Return [x, y] of the center of cell containing provided text 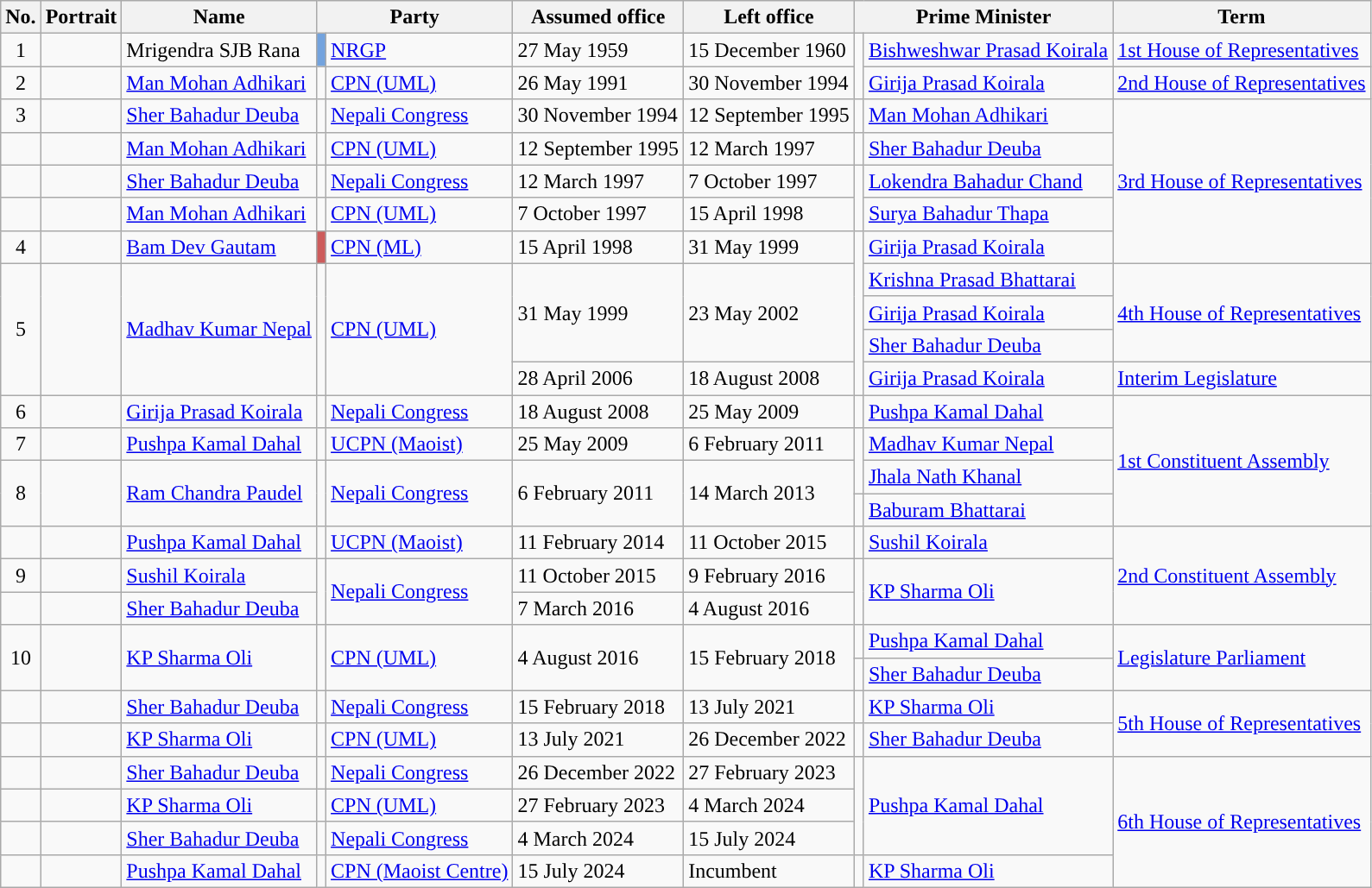
1st Constituent Assembly [1242, 461]
4th House of Representatives [1242, 312]
9 February 2016 [769, 576]
23 May 2002 [769, 312]
Prime Minister [983, 17]
Left office [769, 17]
Bishweshwar Prasad Koirala [988, 50]
5th House of Representatives [1242, 723]
Bam Dev Gautam [219, 247]
14 March 2013 [769, 494]
Lokendra Bahadur Chand [988, 181]
Term [1242, 17]
7 [21, 444]
26 May 1991 [598, 83]
15 December 1960 [769, 50]
CPN (Maoist Centre) [420, 871]
Ram Chandra Paudel [219, 494]
2 [21, 83]
3 [21, 116]
2nd House of Representatives [1242, 83]
2nd Constituent Assembly [1242, 576]
NRGP [420, 50]
Portrait [81, 17]
28 April 2006 [598, 378]
1st House of Representatives [1242, 50]
5 [21, 329]
4 [21, 247]
Name [219, 17]
Interim Legislature [1242, 378]
Mrigendra SJB Rana [219, 50]
3rd House of Representatives [1242, 181]
Party [414, 17]
6th House of Representatives [1242, 822]
Jhala Nath Khanal [988, 477]
CPN (ML) [420, 247]
Assumed office [598, 17]
6 [21, 412]
Incumbent [769, 871]
1 [21, 50]
11 February 2014 [598, 543]
Legislature Parliament [1242, 658]
9 [21, 576]
No. [21, 17]
Surya Bahadur Thapa [988, 214]
Baburam Bhattarai [988, 510]
10 [21, 658]
7 March 2016 [598, 608]
27 May 1959 [598, 50]
8 [21, 494]
Krishna Prasad Bhattarai [988, 280]
